Return the [X, Y] coordinate for the center point of the cell that contains the specified text.  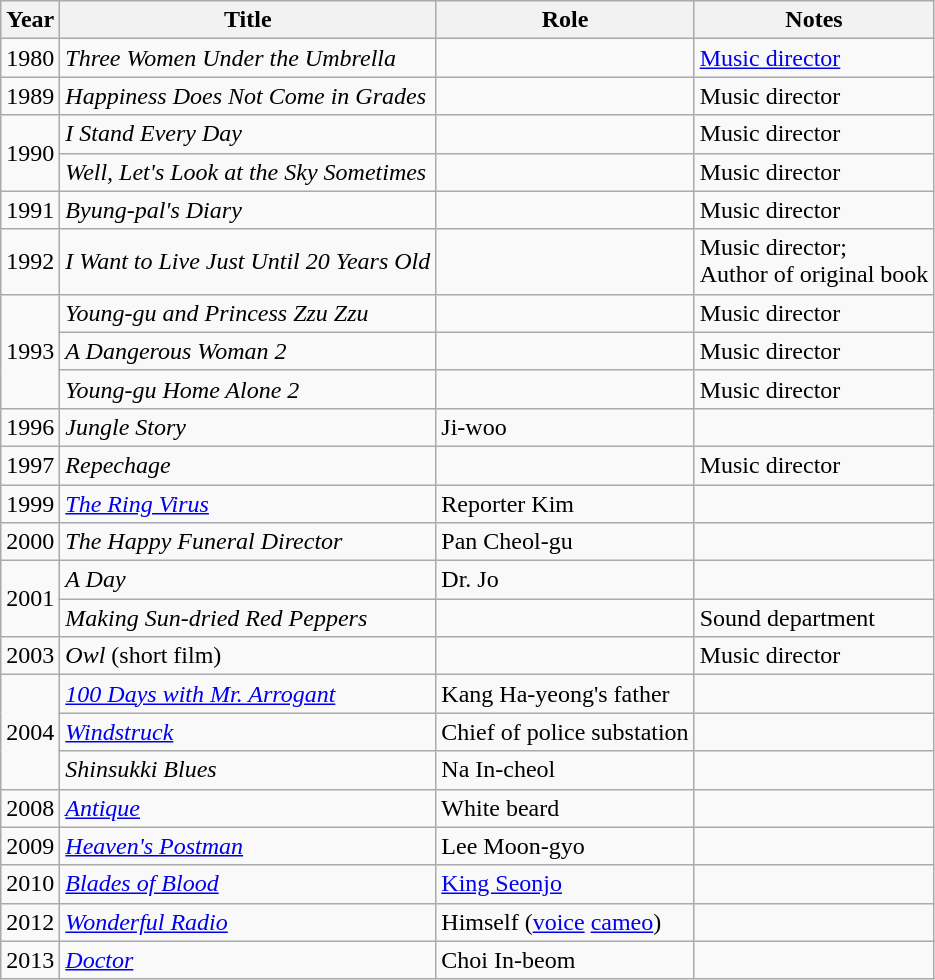
Year [30, 20]
Happiness Does Not Come in Grades [248, 96]
The Happy Funeral Director [248, 542]
2008 [30, 808]
Young-gu and Princess Zzu Zzu [248, 313]
Antique [248, 808]
1990 [30, 153]
Title [248, 20]
Jungle Story [248, 427]
Music director; Author of original book [814, 262]
2012 [30, 922]
2009 [30, 846]
I Stand Every Day [248, 134]
Windstruck [248, 732]
2003 [30, 656]
1992 [30, 262]
Pan Cheol-gu [565, 542]
Shinsukki Blues [248, 770]
1993 [30, 351]
2000 [30, 542]
Kang Ha-yeong's father [565, 694]
Ji-woo [565, 427]
Chief of police substation [565, 732]
Wonderful Radio [248, 922]
Reporter Kim [565, 503]
100 Days with Mr. Arrogant [248, 694]
Repechage [248, 465]
Na In-cheol [565, 770]
Role [565, 20]
Dr. Jo [565, 580]
1991 [30, 210]
2013 [30, 960]
1999 [30, 503]
1989 [30, 96]
1997 [30, 465]
1996 [30, 427]
White beard [565, 808]
Three Women Under the Umbrella [248, 58]
Sound department [814, 618]
Well, Let's Look at the Sky Sometimes [248, 172]
2001 [30, 599]
The Ring Virus [248, 503]
2004 [30, 732]
A Dangerous Woman 2 [248, 351]
Doctor [248, 960]
Lee Moon-gyo [565, 846]
Blades of Blood [248, 884]
Making Sun-dried Red Peppers [248, 618]
1980 [30, 58]
Owl (short film) [248, 656]
A Day [248, 580]
Byung-pal's Diary [248, 210]
Young-gu Home Alone 2 [248, 389]
2010 [30, 884]
I Want to Live Just Until 20 Years Old [248, 262]
King Seonjo [565, 884]
Choi In-beom [565, 960]
Heaven's Postman [248, 846]
Himself (voice cameo) [565, 922]
Notes [814, 20]
